Scan for the cell matching the given text and deliver its (X, Y) coordinate at center. 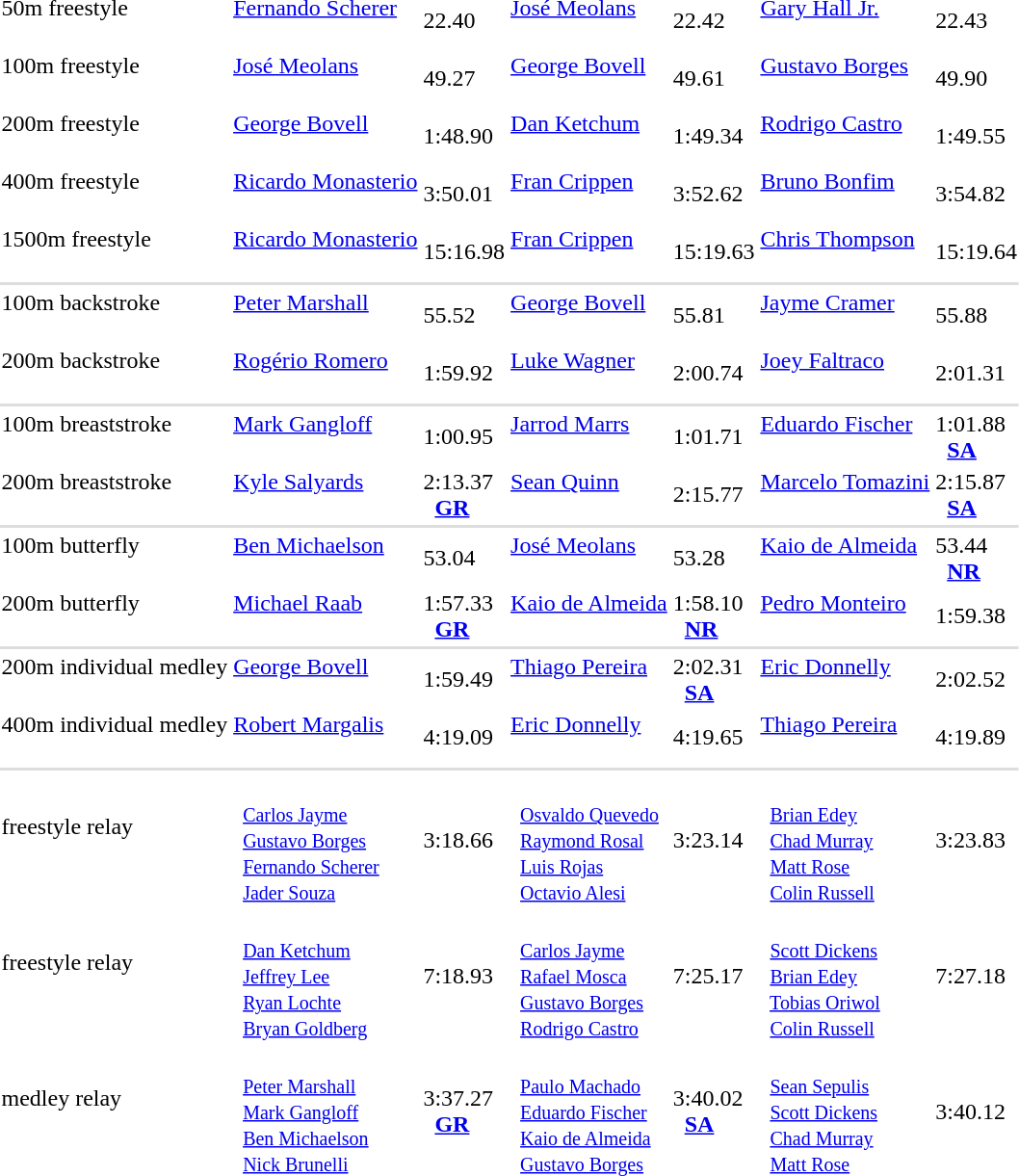
Dan Ketchum (589, 137)
1:48.90 (464, 137)
100m butterfly (115, 559)
4:19.65 (714, 738)
7:27.18 (977, 976)
2:13.37 GR (464, 495)
3:54.82 (977, 195)
200m individual medley (115, 680)
Robert Margalis (326, 738)
2:02.31 SA (714, 680)
200m backstroke (115, 374)
Sean Quinn (589, 495)
15:19.63 (714, 252)
1:01.88 SA (977, 437)
Carlos Jayme Rafael Mosca Gustavo Borges Rodrigo Castro (589, 976)
Bruno Bonfim (846, 195)
Osvaldo Quevedo Raymond Rosal Luis Rojas Octavio Alesi (589, 840)
Chris Thompson (846, 252)
2:02.52 (977, 680)
400m freestyle (115, 195)
15:16.98 (464, 252)
Ben Michaelson (326, 559)
4:19.09 (464, 738)
Mark Gangloff (326, 437)
Jarrod Marrs (589, 437)
49.27 (464, 79)
Rogério Romero (326, 374)
1:59.38 (977, 616)
Kyle Salyards (326, 495)
Carlos Jayme Gustavo Borges Fernando Scherer Jader Souza (326, 840)
53.28 (714, 559)
55.81 (714, 316)
200m breaststroke (115, 495)
3:50.01 (464, 195)
53.44 NR (977, 559)
55.88 (977, 316)
3:52.62 (714, 195)
53.04 (464, 559)
400m individual medley (115, 738)
Jayme Cramer (846, 316)
2:00.74 (714, 374)
200m butterfly (115, 616)
Marcelo Tomazini (846, 495)
1:57.33 GR (464, 616)
1:59.49 (464, 680)
49.61 (714, 79)
1:00.95 (464, 437)
Scott Dickens Brian Edey Tobias Oriwol Colin Russell (846, 976)
100m freestyle (115, 79)
3:23.83 (977, 840)
55.52 (464, 316)
200m freestyle (115, 137)
Peter Marshall (326, 316)
Pedro Monteiro (846, 616)
Dan Ketchum Jeffrey Lee Ryan Lochte Bryan Goldberg (326, 976)
Luke Wagner (589, 374)
3:18.66 (464, 840)
2:01.31 (977, 374)
3:23.14 (714, 840)
15:19.64 (977, 252)
Brian Edey Chad Murray Matt Rose Colin Russell (846, 840)
1:01.71 (714, 437)
Rodrigo Castro (846, 137)
7:25.17 (714, 976)
7:18.93 (464, 976)
1:49.55 (977, 137)
1500m freestyle (115, 252)
4:19.89 (977, 738)
Eduardo Fischer (846, 437)
49.90 (977, 79)
100m backstroke (115, 316)
2:15.77 (714, 495)
1:49.34 (714, 137)
2:15.87 SA (977, 495)
Michael Raab (326, 616)
100m breaststroke (115, 437)
1:58.10 NR (714, 616)
Joey Faltraco (846, 374)
1:59.92 (464, 374)
Gustavo Borges (846, 79)
